For the text-containing cell, return its midpoint in (x, y) coordinate format. 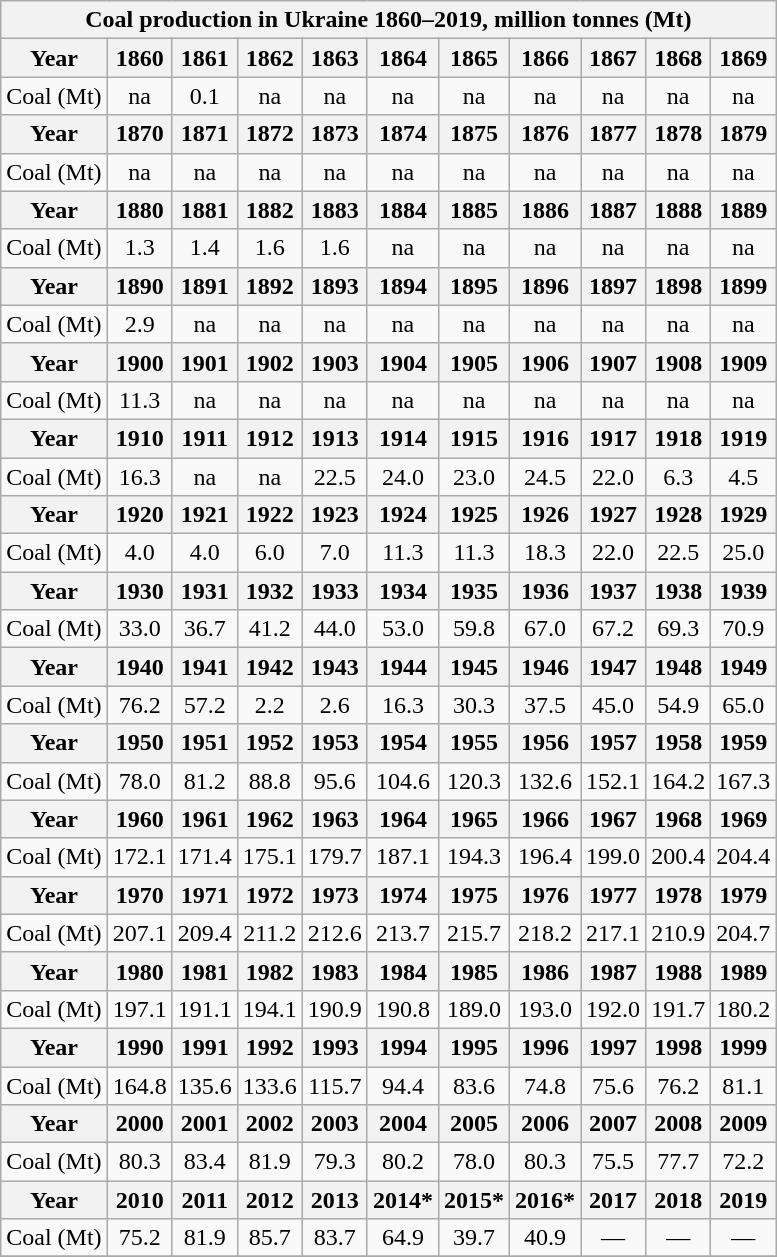
1887 (614, 210)
1951 (204, 743)
1981 (204, 971)
23.0 (474, 477)
152.1 (614, 781)
1863 (334, 58)
1972 (270, 895)
1915 (474, 438)
1894 (402, 286)
164.8 (140, 1085)
120.3 (474, 781)
69.3 (678, 629)
1993 (334, 1047)
70.9 (744, 629)
180.2 (744, 1009)
1871 (204, 134)
2004 (402, 1124)
1893 (334, 286)
18.3 (546, 553)
1884 (402, 210)
2012 (270, 1200)
75.2 (140, 1238)
1888 (678, 210)
33.0 (140, 629)
209.4 (204, 933)
212.6 (334, 933)
1975 (474, 895)
67.0 (546, 629)
75.6 (614, 1085)
1881 (204, 210)
1902 (270, 362)
1936 (546, 591)
80.2 (402, 1162)
2002 (270, 1124)
1990 (140, 1047)
1986 (546, 971)
1959 (744, 743)
204.4 (744, 857)
1943 (334, 667)
1922 (270, 515)
1869 (744, 58)
1876 (546, 134)
1947 (614, 667)
1873 (334, 134)
1880 (140, 210)
1995 (474, 1047)
179.7 (334, 857)
1901 (204, 362)
1971 (204, 895)
1919 (744, 438)
187.1 (402, 857)
1948 (678, 667)
2000 (140, 1124)
213.7 (402, 933)
196.4 (546, 857)
1982 (270, 971)
94.4 (402, 1085)
218.2 (546, 933)
1923 (334, 515)
167.3 (744, 781)
45.0 (614, 705)
1956 (546, 743)
1904 (402, 362)
2008 (678, 1124)
197.1 (140, 1009)
2005 (474, 1124)
1897 (614, 286)
1918 (678, 438)
1911 (204, 438)
72.2 (744, 1162)
1.3 (140, 248)
1988 (678, 971)
1906 (546, 362)
1950 (140, 743)
1882 (270, 210)
1935 (474, 591)
1953 (334, 743)
1976 (546, 895)
88.8 (270, 781)
24.0 (402, 477)
2019 (744, 1200)
2014* (402, 1200)
1941 (204, 667)
1996 (546, 1047)
1865 (474, 58)
67.2 (614, 629)
1931 (204, 591)
81.1 (744, 1085)
192.0 (614, 1009)
164.2 (678, 781)
44.0 (334, 629)
6.0 (270, 553)
6.3 (678, 477)
1872 (270, 134)
1938 (678, 591)
1879 (744, 134)
115.7 (334, 1085)
1994 (402, 1047)
1914 (402, 438)
1924 (402, 515)
1907 (614, 362)
2018 (678, 1200)
190.9 (334, 1009)
1983 (334, 971)
1866 (546, 58)
83.6 (474, 1085)
1891 (204, 286)
1963 (334, 819)
132.6 (546, 781)
1989 (744, 971)
1987 (614, 971)
1874 (402, 134)
1868 (678, 58)
1998 (678, 1047)
1999 (744, 1047)
81.2 (204, 781)
1973 (334, 895)
194.1 (270, 1009)
2006 (546, 1124)
1933 (334, 591)
1896 (546, 286)
1934 (402, 591)
1944 (402, 667)
1949 (744, 667)
2009 (744, 1124)
1967 (614, 819)
64.9 (402, 1238)
1954 (402, 743)
1885 (474, 210)
59.8 (474, 629)
2017 (614, 1200)
1908 (678, 362)
1925 (474, 515)
104.6 (402, 781)
211.2 (270, 933)
1861 (204, 58)
65.0 (744, 705)
57.2 (204, 705)
2.6 (334, 705)
1870 (140, 134)
1892 (270, 286)
1980 (140, 971)
2.9 (140, 324)
2015* (474, 1200)
1939 (744, 591)
83.4 (204, 1162)
1912 (270, 438)
1952 (270, 743)
36.7 (204, 629)
1886 (546, 210)
1966 (546, 819)
1958 (678, 743)
194.3 (474, 857)
1942 (270, 667)
1979 (744, 895)
200.4 (678, 857)
1889 (744, 210)
2.2 (270, 705)
1916 (546, 438)
1909 (744, 362)
2011 (204, 1200)
1961 (204, 819)
1985 (474, 971)
207.1 (140, 933)
1927 (614, 515)
191.7 (678, 1009)
83.7 (334, 1238)
1928 (678, 515)
1926 (546, 515)
2003 (334, 1124)
1984 (402, 971)
1920 (140, 515)
40.9 (546, 1238)
1978 (678, 895)
75.5 (614, 1162)
175.1 (270, 857)
1969 (744, 819)
193.0 (546, 1009)
1957 (614, 743)
1964 (402, 819)
1875 (474, 134)
1899 (744, 286)
39.7 (474, 1238)
133.6 (270, 1085)
2016* (546, 1200)
95.6 (334, 781)
30.3 (474, 705)
1903 (334, 362)
77.7 (678, 1162)
210.9 (678, 933)
204.7 (744, 933)
1945 (474, 667)
25.0 (744, 553)
1910 (140, 438)
1992 (270, 1047)
1921 (204, 515)
74.8 (546, 1085)
1905 (474, 362)
1960 (140, 819)
1937 (614, 591)
4.5 (744, 477)
190.8 (402, 1009)
217.1 (614, 933)
0.1 (204, 96)
1883 (334, 210)
7.0 (334, 553)
1929 (744, 515)
1877 (614, 134)
1997 (614, 1047)
Coal production in Ukraine 1860–2019, million tonnes (Mt) (388, 20)
41.2 (270, 629)
1890 (140, 286)
1895 (474, 286)
1940 (140, 667)
1946 (546, 667)
1860 (140, 58)
1970 (140, 895)
79.3 (334, 1162)
1977 (614, 895)
54.9 (678, 705)
37.5 (546, 705)
1900 (140, 362)
1913 (334, 438)
199.0 (614, 857)
1962 (270, 819)
1917 (614, 438)
2007 (614, 1124)
1930 (140, 591)
1898 (678, 286)
1864 (402, 58)
2001 (204, 1124)
1974 (402, 895)
2010 (140, 1200)
1968 (678, 819)
1932 (270, 591)
189.0 (474, 1009)
24.5 (546, 477)
2013 (334, 1200)
172.1 (140, 857)
53.0 (402, 629)
171.4 (204, 857)
1867 (614, 58)
135.6 (204, 1085)
191.1 (204, 1009)
1991 (204, 1047)
85.7 (270, 1238)
1965 (474, 819)
1.4 (204, 248)
1862 (270, 58)
1878 (678, 134)
1955 (474, 743)
215.7 (474, 933)
